Determine the (x, y) coordinate at the center of the cell enclosing the given text.  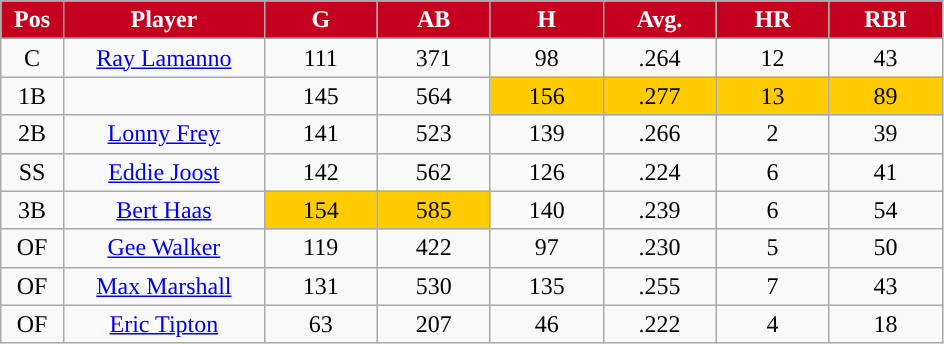
111 (320, 58)
139 (546, 134)
562 (434, 172)
54 (886, 210)
.224 (660, 172)
3B (32, 210)
Lonny Frey (164, 134)
Bert Haas (164, 210)
142 (320, 172)
.264 (660, 58)
Eddie Joost (164, 172)
98 (546, 58)
.266 (660, 134)
97 (546, 248)
7 (772, 286)
119 (320, 248)
140 (546, 210)
131 (320, 286)
Ray Lamanno (164, 58)
.277 (660, 96)
523 (434, 134)
5 (772, 248)
1B (32, 96)
207 (434, 324)
C (32, 58)
46 (546, 324)
2B (32, 134)
.239 (660, 210)
422 (434, 248)
89 (886, 96)
.255 (660, 286)
AB (434, 20)
18 (886, 324)
50 (886, 248)
Player (164, 20)
RBI (886, 20)
141 (320, 134)
H (546, 20)
Gee Walker (164, 248)
13 (772, 96)
Avg. (660, 20)
126 (546, 172)
530 (434, 286)
SS (32, 172)
.222 (660, 324)
HR (772, 20)
.230 (660, 248)
585 (434, 210)
154 (320, 210)
63 (320, 324)
4 (772, 324)
Eric Tipton (164, 324)
145 (320, 96)
12 (772, 58)
G (320, 20)
564 (434, 96)
2 (772, 134)
39 (886, 134)
Max Marshall (164, 286)
Pos (32, 20)
371 (434, 58)
156 (546, 96)
41 (886, 172)
135 (546, 286)
